From the cell containing the given text, extract its center point as [x, y] coordinate. 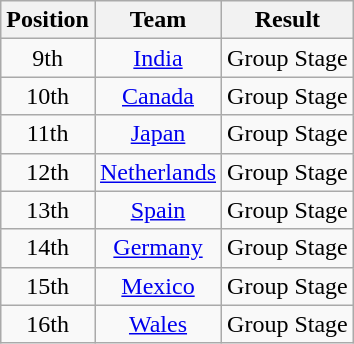
14th [48, 248]
10th [48, 96]
Position [48, 20]
15th [48, 286]
13th [48, 210]
11th [48, 134]
Result [288, 20]
Spain [158, 210]
16th [48, 324]
Japan [158, 134]
9th [48, 58]
India [158, 58]
Wales [158, 324]
Mexico [158, 286]
Team [158, 20]
Canada [158, 96]
Netherlands [158, 172]
12th [48, 172]
Germany [158, 248]
